Provide the (X, Y) coordinate of the cell's center where the given text is located.  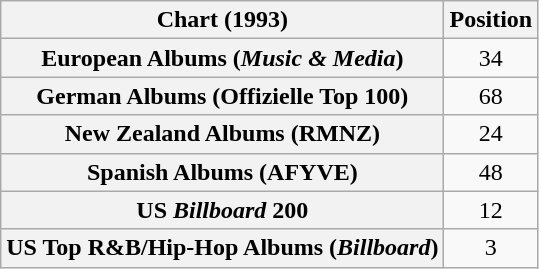
Chart (1993) (222, 20)
68 (491, 96)
Spanish Albums (AFYVE) (222, 172)
34 (491, 58)
48 (491, 172)
Position (491, 20)
3 (491, 248)
New Zealand Albums (RMNZ) (222, 134)
US Top R&B/Hip-Hop Albums (Billboard) (222, 248)
12 (491, 210)
24 (491, 134)
European Albums (Music & Media) (222, 58)
German Albums (Offizielle Top 100) (222, 96)
US Billboard 200 (222, 210)
